Find where the given text appears and provide that cell's center as [X, Y] coordinate. 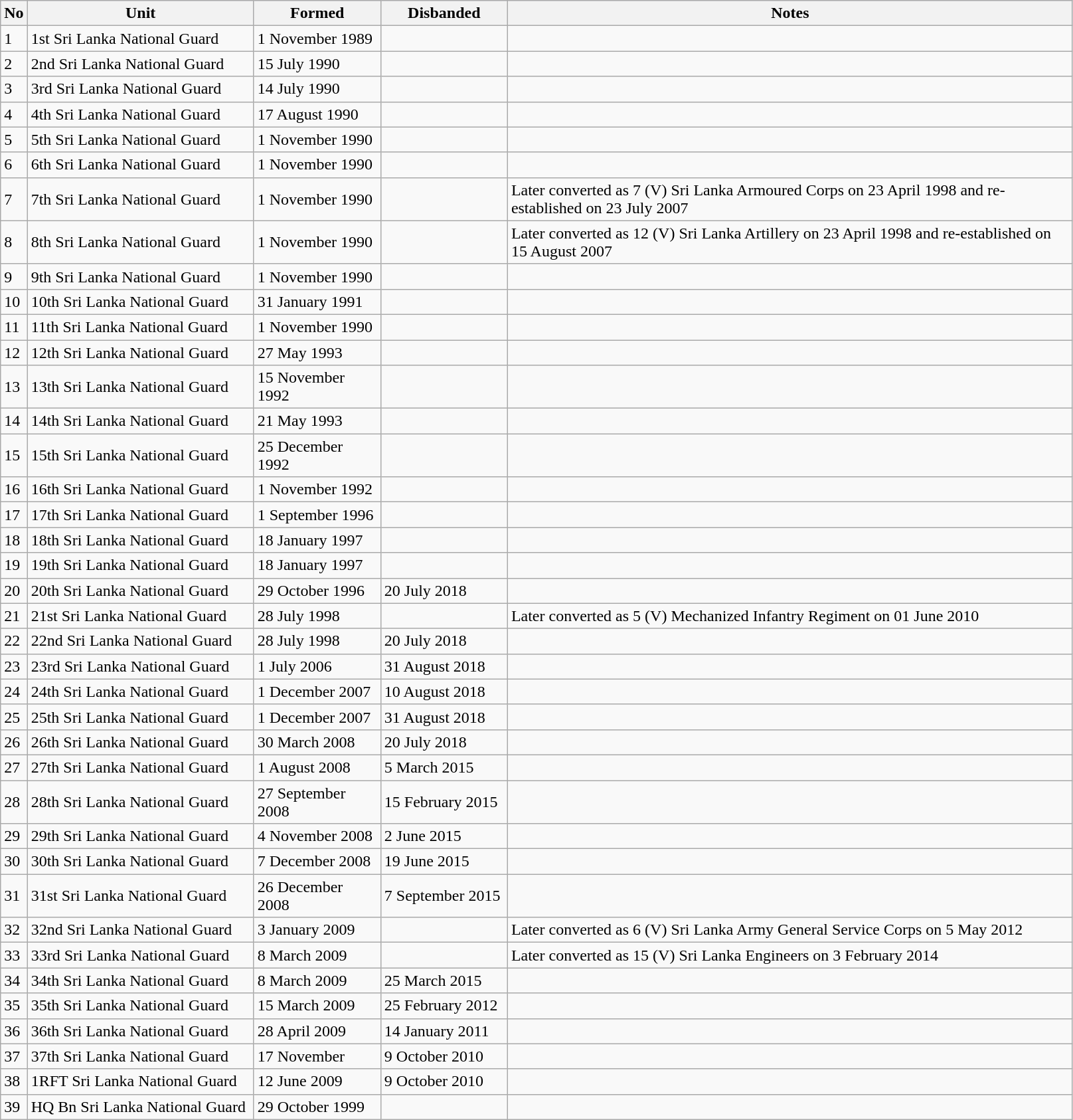
Later converted as 6 (V) Sri Lanka Army General Service Corps on 5 May 2012 [790, 930]
Later converted as 12 (V) Sri Lanka Artillery on 23 April 1998 and re-established on 15 August 2007 [790, 242]
9 [14, 276]
1 November 1989 [317, 39]
28 April 2009 [317, 1031]
37th Sri Lanka National Guard [141, 1056]
34 [14, 980]
29 October 1996 [317, 591]
6 [14, 165]
1RFT Sri Lanka National Guard [141, 1081]
Notes [790, 13]
4 [14, 114]
38 [14, 1081]
3rd Sri Lanka National Guard [141, 89]
29 October 1999 [317, 1107]
12th Sri Lanka National Guard [141, 353]
17th Sri Lanka National Guard [141, 515]
1 [14, 39]
23rd Sri Lanka National Guard [141, 666]
11th Sri Lanka National Guard [141, 327]
3 [14, 89]
10th Sri Lanka National Guard [141, 302]
HQ Bn Sri Lanka National Guard [141, 1107]
35th Sri Lanka National Guard [141, 1006]
17 [14, 515]
2 June 2015 [444, 836]
30 March 2008 [317, 742]
16 [14, 490]
25 February 2012 [444, 1006]
Later converted as 5 (V) Mechanized Infantry Regiment on 01 June 2010 [790, 616]
21 May 1993 [317, 421]
23 [14, 666]
31st Sri Lanka National Guard [141, 895]
33 [14, 955]
15th Sri Lanka National Guard [141, 456]
15 July 1990 [317, 64]
19th Sri Lanka National Guard [141, 565]
24 [14, 692]
8th Sri Lanka National Guard [141, 242]
12 June 2009 [317, 1081]
14 [14, 421]
30th Sri Lanka National Guard [141, 862]
14th Sri Lanka National Guard [141, 421]
30 [14, 862]
26 [14, 742]
2 [14, 64]
18th Sri Lanka National Guard [141, 540]
10 [14, 302]
21 [14, 616]
31 [14, 895]
33rd Sri Lanka National Guard [141, 955]
27th Sri Lanka National Guard [141, 767]
6th Sri Lanka National Guard [141, 165]
32nd Sri Lanka National Guard [141, 930]
2nd Sri Lanka National Guard [141, 64]
16th Sri Lanka National Guard [141, 490]
25 [14, 717]
3 January 2009 [317, 930]
4 November 2008 [317, 836]
7 September 2015 [444, 895]
5 March 2015 [444, 767]
15 November 1992 [317, 387]
Disbanded [444, 13]
20 [14, 591]
25 March 2015 [444, 980]
27 September 2008 [317, 801]
5th Sri Lanka National Guard [141, 140]
Later converted as 15 (V) Sri Lanka Engineers on 3 February 2014 [790, 955]
Later converted as 7 (V) Sri Lanka Armoured Corps on 23 April 1998 and re-established on 23 July 2007 [790, 199]
29 [14, 836]
12 [14, 353]
14 July 1990 [317, 89]
22nd Sri Lanka National Guard [141, 641]
25 December 1992 [317, 456]
15 February 2015 [444, 801]
28 [14, 801]
29th Sri Lanka National Guard [141, 836]
37 [14, 1056]
24th Sri Lanka National Guard [141, 692]
17 November [317, 1056]
No [14, 13]
8 [14, 242]
15 [14, 456]
20th Sri Lanka National Guard [141, 591]
7 December 2008 [317, 862]
36th Sri Lanka National Guard [141, 1031]
15 March 2009 [317, 1006]
19 June 2015 [444, 862]
19 [14, 565]
27 [14, 767]
32 [14, 930]
18 [14, 540]
28th Sri Lanka National Guard [141, 801]
36 [14, 1031]
Formed [317, 13]
Unit [141, 13]
1 July 2006 [317, 666]
1 September 1996 [317, 515]
4th Sri Lanka National Guard [141, 114]
1 August 2008 [317, 767]
26 December 2008 [317, 895]
9th Sri Lanka National Guard [141, 276]
22 [14, 641]
14 January 2011 [444, 1031]
35 [14, 1006]
27 May 1993 [317, 353]
7th Sri Lanka National Guard [141, 199]
17 August 1990 [317, 114]
39 [14, 1107]
13th Sri Lanka National Guard [141, 387]
21st Sri Lanka National Guard [141, 616]
13 [14, 387]
7 [14, 199]
31 January 1991 [317, 302]
25th Sri Lanka National Guard [141, 717]
34th Sri Lanka National Guard [141, 980]
26th Sri Lanka National Guard [141, 742]
1st Sri Lanka National Guard [141, 39]
1 November 1992 [317, 490]
5 [14, 140]
10 August 2018 [444, 692]
11 [14, 327]
